Capture the cell that displays the provided text and extract its (x, y) central coordinate. 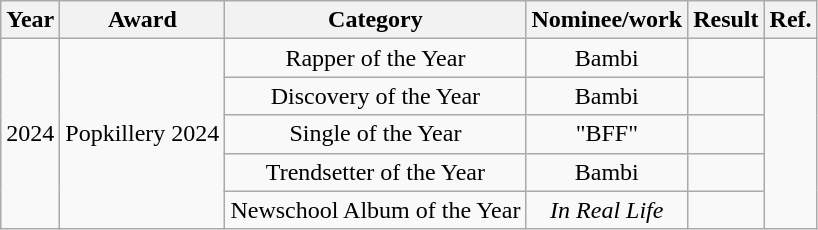
Rapper of the Year (376, 58)
Newschool Album of the Year (376, 210)
Result (726, 20)
Award (142, 20)
Year (30, 20)
"BFF" (607, 134)
2024 (30, 134)
Popkillery 2024 (142, 134)
Category (376, 20)
Trendsetter of the Year (376, 172)
Ref. (790, 20)
In Real Life (607, 210)
Nominee/work (607, 20)
Single of the Year (376, 134)
Discovery of the Year (376, 96)
